Detect which cell encompasses the target text, then output its (x, y) center coordinate. 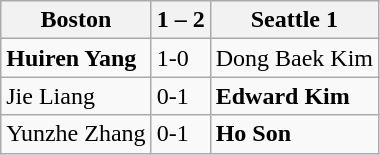
Seattle 1 (294, 20)
Edward Kim (294, 96)
Ho Son (294, 134)
1-0 (180, 58)
Dong Baek Kim (294, 58)
Boston (76, 20)
Huiren Yang (76, 58)
Yunzhe Zhang (76, 134)
Jie Liang (76, 96)
1 – 2 (180, 20)
